Output the (X, Y) coordinate of the center of the cell containing the given text.  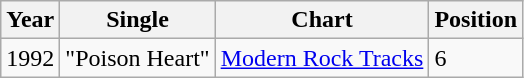
1992 (30, 58)
Chart (322, 20)
Single (138, 20)
Modern Rock Tracks (322, 58)
Year (30, 20)
Position (476, 20)
6 (476, 58)
"Poison Heart" (138, 58)
